Capture the cell that displays the provided text and extract its [X, Y] central coordinate. 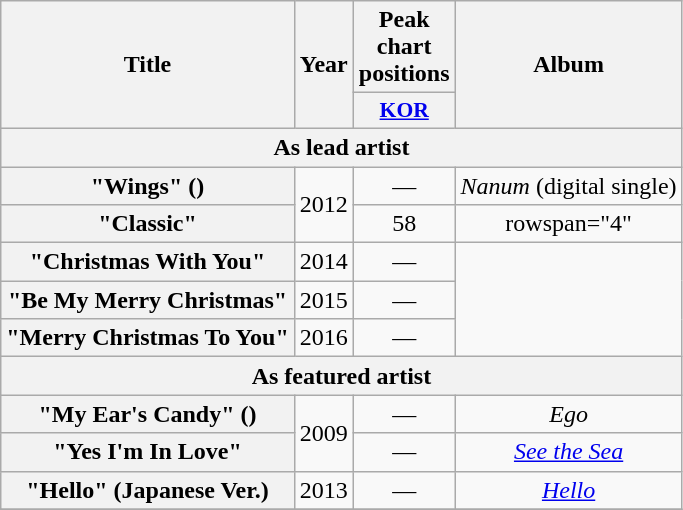
"Christmas With You" [148, 262]
2012 [324, 204]
rowspan="4" [568, 224]
As featured artist [342, 376]
Album [568, 65]
"Merry Christmas To You" [148, 338]
Title [148, 65]
2014 [324, 262]
"Hello" (Japanese Ver.) [148, 490]
"Wings" () [148, 185]
"Classic" [148, 224]
See the Sea [568, 452]
Year [324, 65]
As lead artist [342, 147]
Ego [568, 414]
2009 [324, 433]
2015 [324, 300]
"Be My Merry Christmas" [148, 300]
Hello [568, 490]
Peak chart positions [404, 47]
"My Ear's Candy" () [148, 414]
2016 [324, 338]
"Yes I'm In Love" [148, 452]
58 [404, 224]
Nanum (digital single) [568, 185]
2013 [324, 490]
KOR [404, 111]
